Capture the cell that displays the provided text and extract its [X, Y] central coordinate. 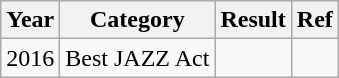
Best JAZZ Act [138, 58]
Year [30, 20]
2016 [30, 58]
Category [138, 20]
Result [253, 20]
Ref [314, 20]
